Pinpoint the cell where the given text exists, returning its [X, Y] midpoint coordinate. 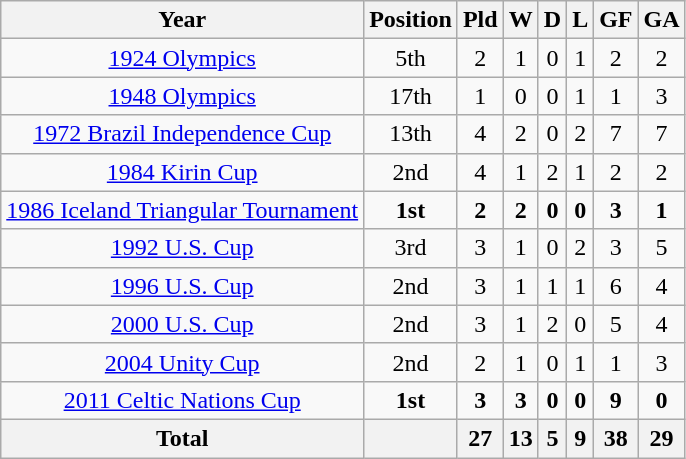
1992 U.S. Cup [182, 248]
1996 U.S. Cup [182, 286]
6 [616, 286]
5th [411, 58]
GA [662, 20]
1924 Olympics [182, 58]
2011 Celtic Nations Cup [182, 400]
2000 U.S. Cup [182, 324]
Position [411, 20]
Year [182, 20]
1984 Kirin Cup [182, 172]
1986 Iceland Triangular Tournament [182, 210]
38 [616, 438]
Total [182, 438]
GF [616, 20]
13th [411, 134]
1948 Olympics [182, 96]
W [520, 20]
Pld [480, 20]
27 [480, 438]
3rd [411, 248]
L [580, 20]
17th [411, 96]
1972 Brazil Independence Cup [182, 134]
D [552, 20]
13 [520, 438]
2004 Unity Cup [182, 362]
29 [662, 438]
